Return the (x, y) coordinate for the center point of the cell that contains the specified text.  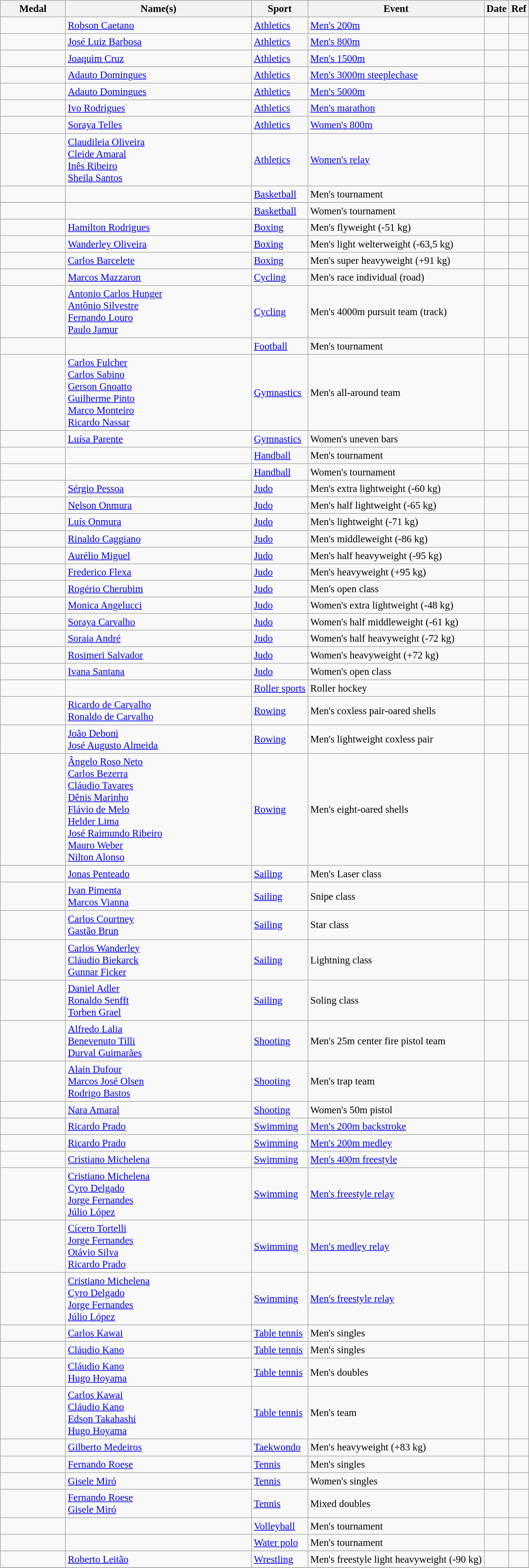
Men's heavyweight (+83 kg) (396, 1448)
Roberto Leitão (158, 1559)
Men's extra lightweight (-60 kg) (396, 489)
Daniel Adler Ronaldo Senfft Torben Grael (158, 1000)
Men's medley relay (396, 1246)
Rogério Cherubim (158, 589)
Men's 1500m (396, 59)
Hamilton Rodrigues (158, 227)
João Deboni José Augusto Almeida (158, 740)
Star class (396, 925)
Wrestling (280, 1559)
Carlos Kawai (158, 1333)
Frederico Flexa (158, 572)
Women's 800m (396, 125)
Ref (519, 9)
Men's trap team (396, 1081)
Snipe class (396, 896)
Sport (280, 9)
Carlos Courtney Gastão Brun (158, 925)
Women's 50m pistol (396, 1110)
Women's open class (396, 672)
Joaquim Cruz (158, 59)
Ivo Rodrigues (158, 108)
Cláudio Kano Hugo Hoyama (158, 1373)
Rosimeri Salvador (158, 655)
Women's relay (396, 160)
Roller sports (280, 689)
Men's lightweight (-71 kg) (396, 522)
Nara Amaral (158, 1110)
Women's heavyweight (+72 kg) (396, 655)
Sérgio Pessoa (158, 489)
Men's 800m (396, 42)
Claudileia Oliveira Cleide Amaral Inês Ribeiro Sheila Santos (158, 160)
Women's extra lightweight (-48 kg) (396, 605)
Men's flyweight (-51 kg) (396, 227)
Men's team (396, 1413)
Carlos Wanderley Cláudio Biekarck Gunnar Ficker (158, 960)
Men's open class (396, 589)
Ângelo Roso Neto Carlos Bezerra Cláudio Tavares Dênis Marinho Flávio de Melo Helder Lima José Raimundo Ribeiro Mauro Weber Nilton Alonso (158, 810)
Men's light welterweight (-63,5 kg) (396, 244)
Men's all-around team (396, 392)
Men's half lightweight (-65 kg) (396, 506)
Gilberto Medeiros (158, 1448)
Cícero Tortelli Jorge Fernandes Otávio Silva Ricardo Prado (158, 1246)
Mixed doubles (396, 1503)
Men's 400m freestyle (396, 1160)
Men's super heavyweight (+91 kg) (396, 261)
Men's marathon (396, 108)
Men's 3000m steeplechase (396, 75)
Men's Laser class (396, 874)
Ivan Pimenta Marcos Vianna (158, 896)
Men's heavyweight (+95 kg) (396, 572)
Event (396, 9)
Men's half heavyweight (-95 kg) (396, 556)
Men's 4000m pursuit team (track) (396, 312)
Rinaldo Caggiano (158, 539)
Men's 25m center fire pistol team (396, 1041)
Luísa Parente (158, 439)
Ricardo de Carvalho Ronaldo de Carvalho (158, 711)
Monica Angelucci (158, 605)
Roller hockey (396, 689)
Alain Dufour Marcos José Olsen Rodrigo Bastos (158, 1081)
Men's 200m (396, 26)
Fernando Roese (158, 1464)
Soraia André (158, 639)
Men's coxless pair-oared shells (396, 711)
Taekwondo (280, 1448)
Alfredo Lalia Benevenuto Tilli Durval Guimarães (158, 1041)
Women's half middleweight (-61 kg) (396, 622)
Carlos Kawai Cláudio Kano Edson Takahashi Hugo Hoyama (158, 1413)
Robson Caetano (158, 26)
Soraya Carvalho (158, 622)
Wanderley Oliveira (158, 244)
Men's eight-oared shells (396, 810)
Name(s) (158, 9)
Medal (33, 9)
Marcos Mazzaron (158, 277)
Carlos Barcelete (158, 261)
Nelson Onmura (158, 506)
Water polo (280, 1543)
Men's lightweight coxless pair (396, 740)
Men's 200m medley (396, 1143)
Antonio Carlos Hunger Antônio Silvestre Fernando Louro Paulo Jamur (158, 312)
Carlos Fulcher Carlos Sabino Gerson Gnoatto Guilherme Pinto Marco Monteiro Ricardo Nassar (158, 392)
Cristiano Michelena (158, 1160)
Date (496, 9)
Men's 200m backstroke (396, 1127)
Volleyball (280, 1526)
Luís Onmura (158, 522)
Fernando Roese Gisele Miró (158, 1503)
Men's middleweight (-86 kg) (396, 539)
Gisele Miró (158, 1481)
Men's race individual (road) (396, 277)
Football (280, 346)
José Luiz Barbosa (158, 42)
Aurélio Miguel (158, 556)
Women's singles (396, 1481)
Cláudio Kano (158, 1350)
Soraya Telles (158, 125)
Jonas Penteado (158, 874)
Women's uneven bars (396, 439)
Men's freestyle light heavyweight (-90 kg) (396, 1559)
Men's doubles (396, 1373)
Ivana Santana (158, 672)
Soling class (396, 1000)
Women's half heavyweight (-72 kg) (396, 639)
Men's 5000m (396, 92)
Lightning class (396, 960)
